Locate the cell with the specified text and output its [X, Y] center coordinate. 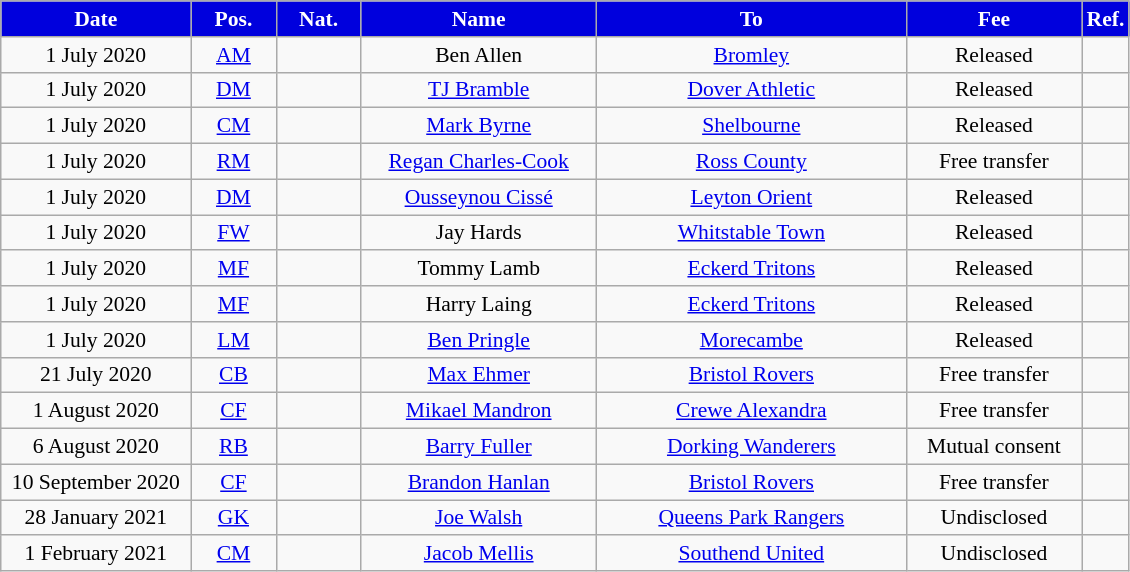
Date [96, 19]
Joe Walsh [478, 518]
GK [234, 518]
Name [478, 19]
Whitstable Town [751, 233]
Morecambe [751, 340]
1 August 2020 [96, 411]
Ben Allen [478, 55]
Leyton Orient [751, 197]
CB [234, 375]
Regan Charles-Cook [478, 162]
FW [234, 233]
28 January 2021 [96, 518]
Ross County [751, 162]
Dorking Wanderers [751, 447]
AM [234, 55]
Jay Hards [478, 233]
RM [234, 162]
Shelbourne [751, 126]
LM [234, 340]
Brandon Hanlan [478, 482]
TJ Bramble [478, 90]
Queens Park Rangers [751, 518]
6 August 2020 [96, 447]
Dover Athletic [751, 90]
1 February 2021 [96, 554]
Crewe Alexandra [751, 411]
Nat. [318, 19]
To [751, 19]
Ben Pringle [478, 340]
Ref. [1106, 19]
Bromley [751, 55]
Max Ehmer [478, 375]
Mutual consent [994, 447]
Jacob Mellis [478, 554]
Southend United [751, 554]
Fee [994, 19]
Harry Laing [478, 304]
Barry Fuller [478, 447]
Mark Byrne [478, 126]
Ousseynou Cissé [478, 197]
Tommy Lamb [478, 269]
10 September 2020 [96, 482]
21 July 2020 [96, 375]
Mikael Mandron [478, 411]
Pos. [234, 19]
RB [234, 447]
